For the text-containing cell, return its midpoint in (X, Y) coordinate format. 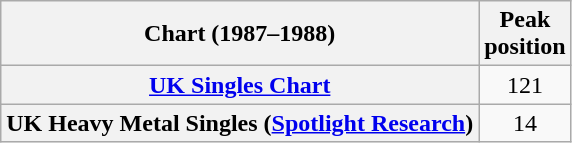
Peakposition (525, 34)
UK Singles Chart (240, 85)
Chart (1987–1988) (240, 34)
121 (525, 85)
14 (525, 123)
UK Heavy Metal Singles (Spotlight Research) (240, 123)
